From the cell containing the given text, extract its center point as [x, y] coordinate. 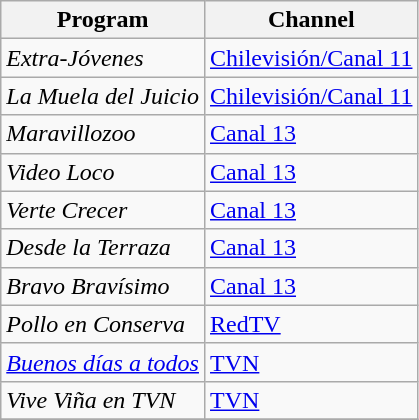
Desde la Terraza [103, 248]
Bravo Bravísimo [103, 286]
Channel [310, 20]
La Muela del Juicio [103, 96]
RedTV [310, 324]
Buenos días a todos [103, 362]
Extra-Jóvenes [103, 58]
Maravillozoo [103, 134]
Pollo en Conserva [103, 324]
Program [103, 20]
Video Loco [103, 172]
Verte Crecer [103, 210]
Vive Viña en TVN [103, 400]
